Locate the cell with the specified text and output its [X, Y] center coordinate. 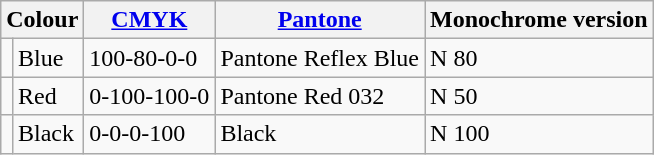
Monochrome version [540, 20]
N 50 [540, 96]
100-80-0-0 [150, 58]
N 80 [540, 58]
Blue [48, 58]
N 100 [540, 134]
Red [48, 96]
0-0-0-100 [150, 134]
CMYK [150, 20]
Pantone Red 032 [320, 96]
Pantone Reflex Blue [320, 58]
Pantone [320, 20]
Colour [42, 20]
0-100-100-0 [150, 96]
